Locate the cell with the specified text and output its [x, y] center coordinate. 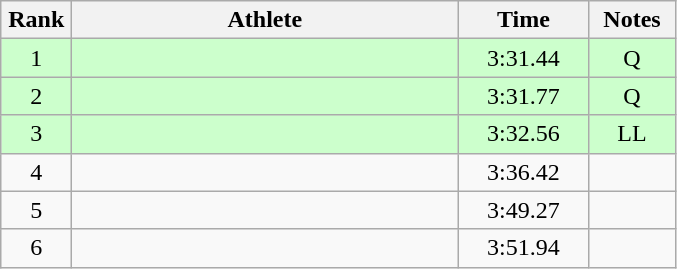
4 [36, 172]
Notes [632, 20]
3:49.27 [524, 210]
Time [524, 20]
2 [36, 96]
1 [36, 58]
5 [36, 210]
Rank [36, 20]
3:31.44 [524, 58]
Athlete [265, 20]
3:51.94 [524, 248]
3:32.56 [524, 134]
3:31.77 [524, 96]
3:36.42 [524, 172]
6 [36, 248]
3 [36, 134]
LL [632, 134]
